Determine the (x, y) coordinate at the center of the cell enclosing the given text.  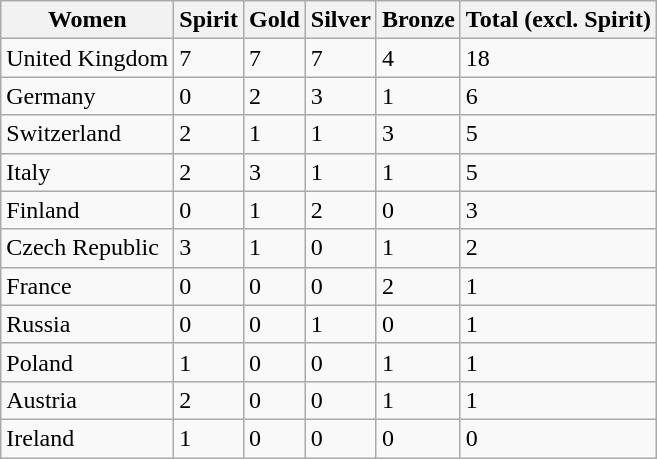
Ireland (88, 438)
Russia (88, 324)
United Kingdom (88, 58)
4 (418, 58)
Bronze (418, 20)
18 (558, 58)
Spirit (209, 20)
Total (excl. Spirit) (558, 20)
Germany (88, 96)
Finland (88, 210)
Silver (340, 20)
Switzerland (88, 134)
Gold (275, 20)
Women (88, 20)
France (88, 286)
Poland (88, 362)
Italy (88, 172)
Czech Republic (88, 248)
Austria (88, 400)
6 (558, 96)
